Provide the (x, y) coordinate of the cell's center where the given text is located.  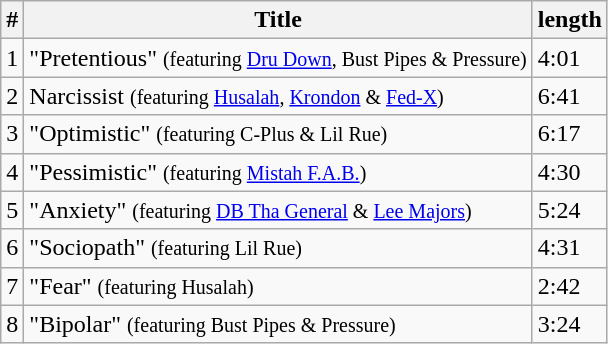
"Fear" (featuring Husalah) (278, 286)
"Pretentious" (featuring Dru Down, Bust Pipes & Pressure) (278, 58)
6:17 (570, 134)
4:30 (570, 172)
1 (12, 58)
"Sociopath" (featuring Lil Rue) (278, 248)
# (12, 20)
6 (12, 248)
"Anxiety" (featuring DB Tha General & Lee Majors) (278, 210)
4:01 (570, 58)
4 (12, 172)
"Optimistic" (featuring C-Plus & Lil Rue) (278, 134)
"Bipolar" (featuring Bust Pipes & Pressure) (278, 324)
7 (12, 286)
Narcissist (featuring Husalah, Krondon & Fed-X) (278, 96)
6:41 (570, 96)
5 (12, 210)
Title (278, 20)
2 (12, 96)
4:31 (570, 248)
3 (12, 134)
2:42 (570, 286)
5:24 (570, 210)
length (570, 20)
"Pessimistic" (featuring Mistah F.A.B.) (278, 172)
3:24 (570, 324)
8 (12, 324)
